For the text-containing cell, return its midpoint in (X, Y) coordinate format. 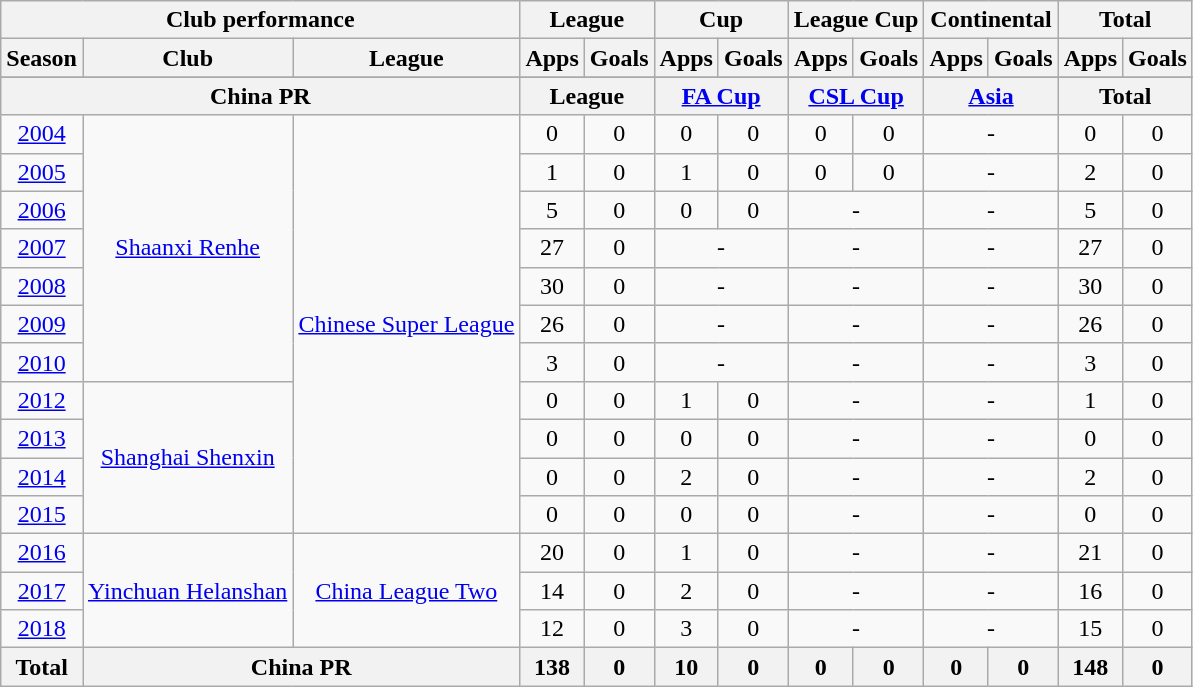
Club performance (260, 20)
2018 (42, 629)
138 (552, 667)
2007 (42, 248)
14 (552, 591)
21 (1090, 553)
CSL Cup (856, 96)
2013 (42, 438)
2006 (42, 210)
16 (1090, 591)
2014 (42, 477)
2004 (42, 134)
Shanghai Shenxin (187, 457)
2005 (42, 172)
2009 (42, 324)
FA Cup (721, 96)
2015 (42, 515)
2017 (42, 591)
15 (1090, 629)
2010 (42, 362)
2016 (42, 553)
20 (552, 553)
2008 (42, 286)
10 (686, 667)
Season (42, 58)
2012 (42, 400)
Shaanxi Renhe (187, 248)
Asia (991, 96)
Continental (991, 20)
China League Two (406, 591)
League Cup (856, 20)
Yinchuan Helanshan (187, 591)
Chinese Super League (406, 324)
148 (1090, 667)
Cup (721, 20)
12 (552, 629)
Club (187, 58)
